Find where the given text appears and provide that cell's center as [x, y] coordinate. 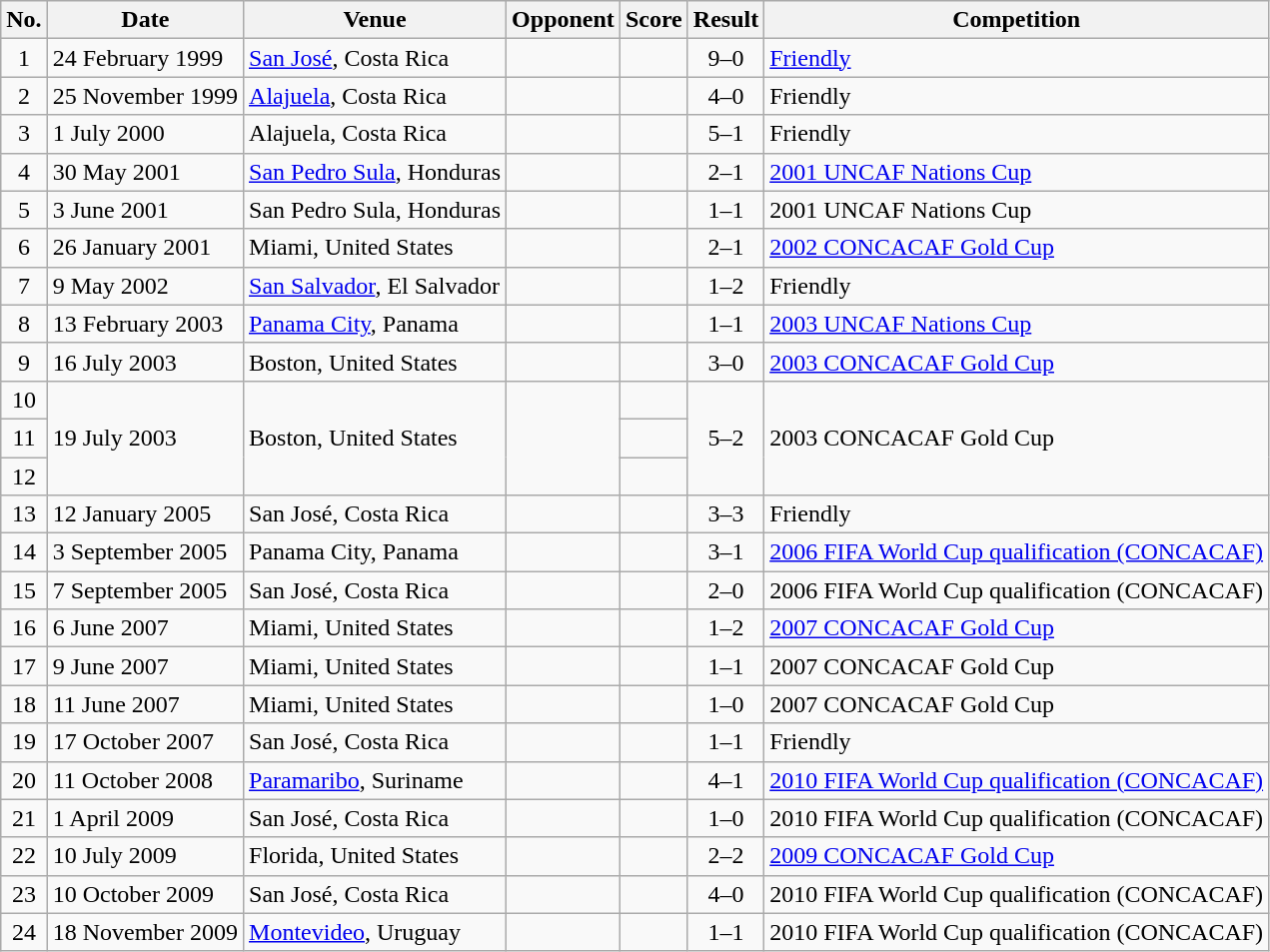
9 June 2007 [145, 666]
2 [24, 96]
1 [24, 58]
5–2 [725, 438]
Florida, United States [376, 856]
11 October 2008 [145, 780]
12 [24, 476]
16 July 2003 [145, 362]
23 [24, 894]
7 September 2005 [145, 590]
25 November 1999 [145, 96]
17 October 2007 [145, 742]
14 [24, 552]
5 [24, 210]
4 [24, 172]
1 July 2000 [145, 134]
3 June 2001 [145, 210]
13 [24, 514]
Opponent [564, 20]
2009 CONCACAF Gold Cup [1017, 856]
2–2 [725, 856]
9–0 [725, 58]
19 July 2003 [145, 438]
18 November 2009 [145, 932]
San Salvador, El Salvador [376, 286]
2002 CONCACAF Gold Cup [1017, 248]
6 June 2007 [145, 628]
22 [24, 856]
10 July 2009 [145, 856]
7 [24, 286]
1 April 2009 [145, 818]
Venue [376, 20]
20 [24, 780]
15 [24, 590]
9 May 2002 [145, 286]
24 February 1999 [145, 58]
17 [24, 666]
Paramaribo, Suriname [376, 780]
4–1 [725, 780]
3–1 [725, 552]
30 May 2001 [145, 172]
26 January 2001 [145, 248]
3 [24, 134]
3 September 2005 [145, 552]
21 [24, 818]
16 [24, 628]
12 January 2005 [145, 514]
Score [653, 20]
11 [24, 438]
8 [24, 324]
Montevideo, Uruguay [376, 932]
Result [725, 20]
13 February 2003 [145, 324]
6 [24, 248]
2003 UNCAF Nations Cup [1017, 324]
19 [24, 742]
Competition [1017, 20]
18 [24, 704]
Date [145, 20]
10 [24, 400]
3–3 [725, 514]
10 October 2009 [145, 894]
No. [24, 20]
5–1 [725, 134]
2–0 [725, 590]
9 [24, 362]
24 [24, 932]
3–0 [725, 362]
11 June 2007 [145, 704]
